Pinpoint the cell where the given text exists, returning its (x, y) midpoint coordinate. 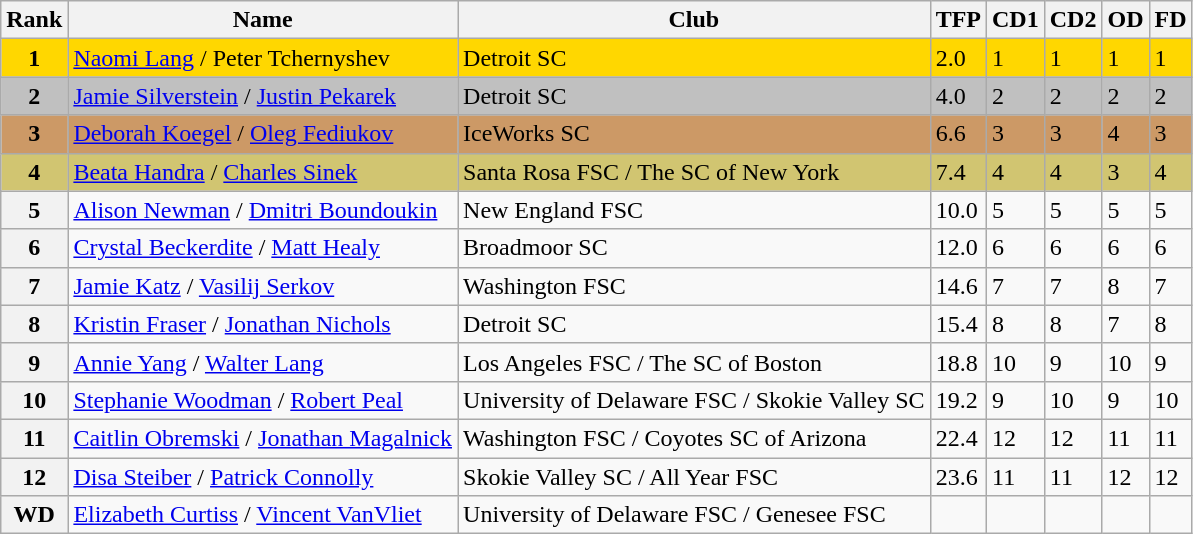
7.4 (958, 172)
Elizabeth Curtiss / Vincent VanVliet (263, 515)
Disa Steiber / Patrick Connolly (263, 477)
Skokie Valley SC / All Year FSC (694, 477)
CD2 (1073, 20)
Beata Handra / Charles Sinek (263, 172)
Santa Rosa FSC / The SC of New York (694, 172)
FD (1170, 20)
Jamie Silverstein / Justin Pekarek (263, 96)
IceWorks SC (694, 134)
Club (694, 20)
Stephanie Woodman / Robert Peal (263, 400)
University of Delaware FSC / Genesee FSC (694, 515)
WD (34, 515)
22.4 (958, 438)
Broadmoor SC (694, 248)
New England FSC (694, 210)
Jamie Katz / Vasilij Serkov (263, 286)
University of Delaware FSC / Skokie Valley SC (694, 400)
12.0 (958, 248)
Name (263, 20)
4.0 (958, 96)
Deborah Koegel / Oleg Fediukov (263, 134)
Crystal Beckerdite / Matt Healy (263, 248)
Washington FSC (694, 286)
Annie Yang / Walter Lang (263, 362)
Los Angeles FSC / The SC of Boston (694, 362)
23.6 (958, 477)
Washington FSC / Coyotes SC of Arizona (694, 438)
19.2 (958, 400)
CD1 (1016, 20)
Naomi Lang / Peter Tchernyshev (263, 58)
Kristin Fraser / Jonathan Nichols (263, 324)
18.8 (958, 362)
Rank (34, 20)
OD (1126, 20)
Caitlin Obremski / Jonathan Magalnick (263, 438)
15.4 (958, 324)
Alison Newman / Dmitri Boundoukin (263, 210)
2.0 (958, 58)
14.6 (958, 286)
TFP (958, 20)
10.0 (958, 210)
6.6 (958, 134)
